Return [X, Y] of the center of cell containing provided text 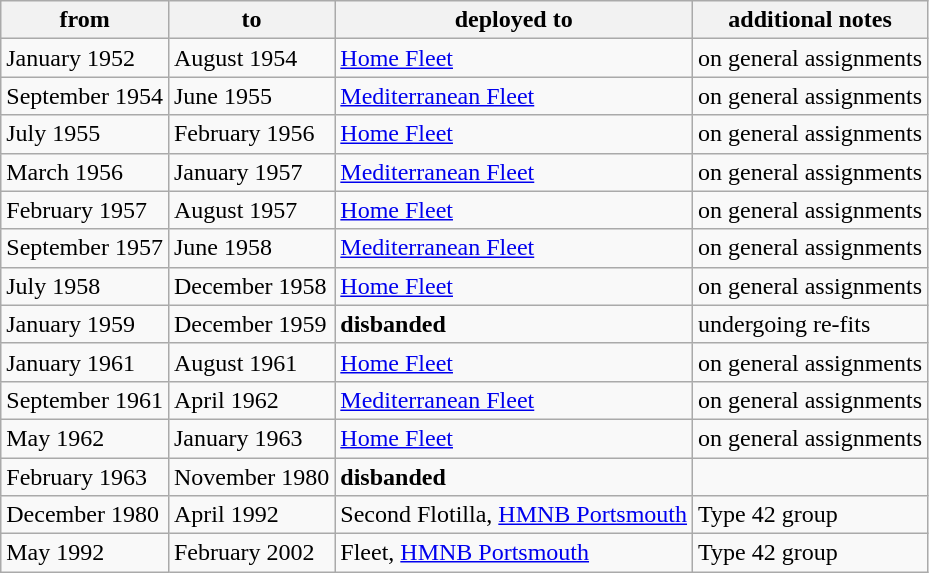
March 1956 [85, 172]
February 1963 [85, 477]
January 1961 [85, 362]
August 1954 [251, 58]
January 1959 [85, 324]
undergoing re-fits [810, 324]
January 1957 [251, 172]
to [251, 20]
May 1992 [85, 553]
February 1957 [85, 210]
September 1961 [85, 400]
December 1958 [251, 286]
November 1980 [251, 477]
from [85, 20]
April 1962 [251, 400]
September 1957 [85, 248]
August 1961 [251, 362]
May 1962 [85, 438]
January 1952 [85, 58]
July 1955 [85, 134]
December 1980 [85, 515]
April 1992 [251, 515]
June 1958 [251, 248]
February 1956 [251, 134]
August 1957 [251, 210]
deployed to [514, 20]
Fleet, HMNB Portsmouth [514, 553]
additional notes [810, 20]
July 1958 [85, 286]
June 1955 [251, 96]
December 1959 [251, 324]
Second Flotilla, HMNB Portsmouth [514, 515]
September 1954 [85, 96]
January 1963 [251, 438]
February 2002 [251, 553]
